Locate the cell with the specified text and output its (X, Y) center coordinate. 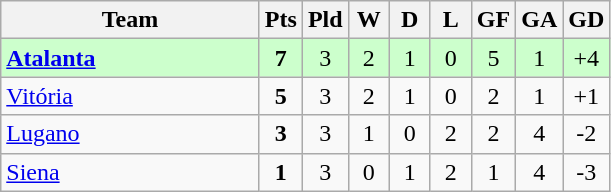
Pld (325, 20)
Team (130, 20)
D (410, 20)
Pts (280, 20)
Lugano (130, 134)
Atalanta (130, 58)
Vitória (130, 96)
+1 (586, 96)
GD (586, 20)
-3 (586, 172)
Siena (130, 172)
+4 (586, 58)
GF (493, 20)
GA (540, 20)
-2 (586, 134)
7 (280, 58)
W (368, 20)
L (450, 20)
